Find where the given text appears and provide that cell's center as (x, y) coordinate. 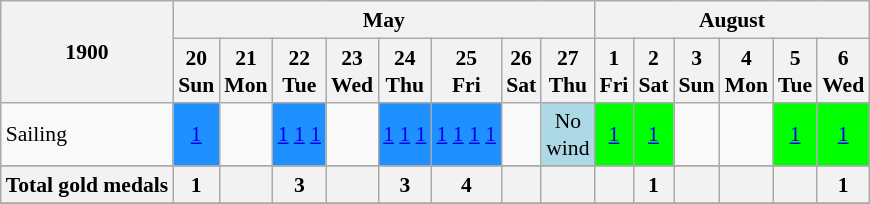
May (384, 20)
20Sun (196, 70)
August (732, 20)
Total gold medals (87, 184)
1 1 1 1 (466, 134)
4Mon (746, 70)
5Tue (795, 70)
6Wed (843, 70)
2Sat (653, 70)
1Fri (614, 70)
Nowind (568, 134)
24Thu (404, 70)
25Fri (466, 70)
27Thu (568, 70)
23Wed (352, 70)
Sailing (87, 134)
3Sun (697, 70)
4 (466, 184)
22Tue (300, 70)
1900 (87, 52)
21Mon (246, 70)
26Sat (521, 70)
